Output the [x, y] coordinate of the center of the cell containing the given text.  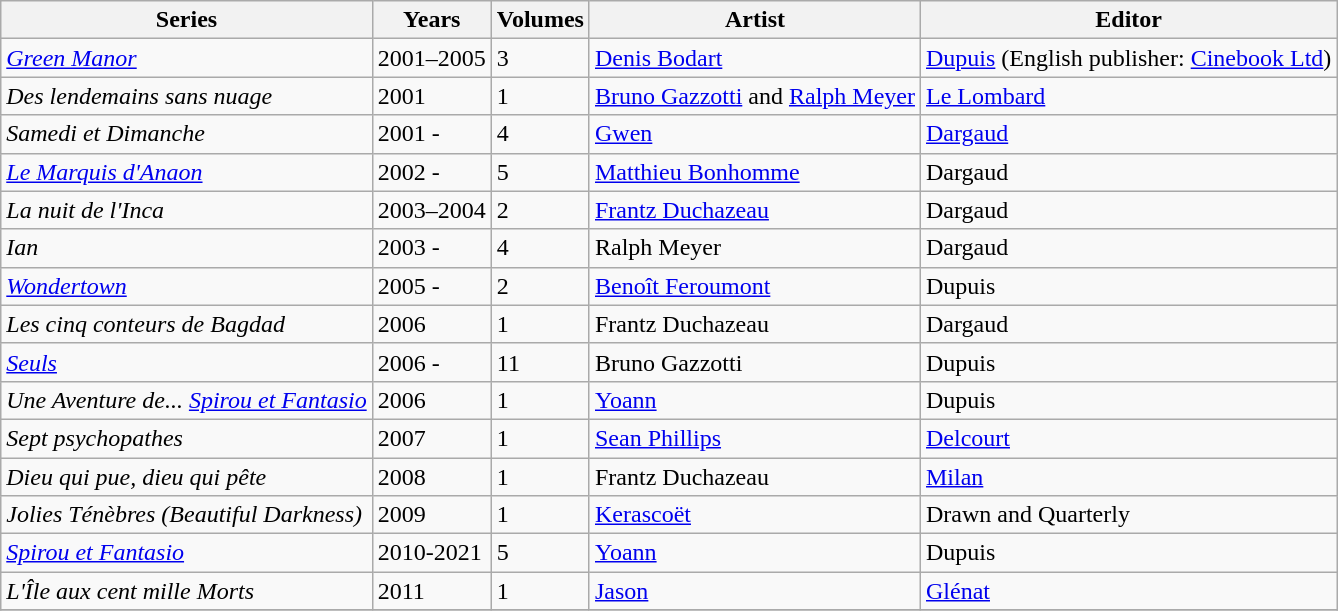
Bruno Gazzotti [754, 362]
La nuit de l'Inca [186, 210]
Dupuis (English publisher: Cinebook Ltd) [1128, 58]
Editor [1128, 20]
Years [432, 20]
Seuls [186, 362]
2001 [432, 96]
Artist [754, 20]
2007 [432, 438]
11 [540, 362]
2001 - [432, 134]
Series [186, 20]
2010-2021 [432, 553]
Ian [186, 248]
Gwen [754, 134]
L'Île aux cent mille Morts [186, 591]
Dieu qui pue, dieu qui pête [186, 477]
Glénat [1128, 591]
Samedi et Dimanche [186, 134]
Jolies Ténèbres (Beautiful Darkness) [186, 515]
Benoît Feroumont [754, 286]
Wondertown [186, 286]
Kerascoët [754, 515]
3 [540, 58]
Volumes [540, 20]
Milan [1128, 477]
2009 [432, 515]
2002 - [432, 172]
Les cinq conteurs de Bagdad [186, 324]
Green Manor [186, 58]
Le Marquis d'Anaon [186, 172]
2001–2005 [432, 58]
Spirou et Fantasio [186, 553]
Ralph Meyer [754, 248]
Une Aventure de... Spirou et Fantasio [186, 400]
Sean Phillips [754, 438]
Sept psychopathes [186, 438]
2005 - [432, 286]
Bruno Gazzotti and Ralph Meyer [754, 96]
2003 - [432, 248]
2006 - [432, 362]
Denis Bodart [754, 58]
Des lendemains sans nuage [186, 96]
Drawn and Quarterly [1128, 515]
Le Lombard [1128, 96]
Delcourt [1128, 438]
2003–2004 [432, 210]
Matthieu Bonhomme [754, 172]
Jason [754, 591]
2008 [432, 477]
2011 [432, 591]
